Find where the given text appears and provide that cell's center as [x, y] coordinate. 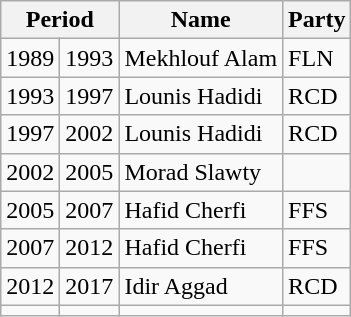
1989 [30, 58]
Name [201, 20]
Period [60, 20]
Mekhlouf Alam [201, 58]
Morad Slawty [201, 172]
Party [317, 20]
2017 [90, 286]
Idir Aggad [201, 286]
FLN [317, 58]
